Scan for the cell matching the given text and deliver its (x, y) coordinate at center. 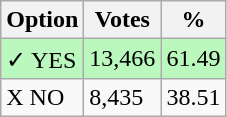
38.51 (194, 97)
Option (42, 20)
13,466 (122, 59)
X NO (42, 97)
61.49 (194, 59)
✓ YES (42, 59)
Votes (122, 20)
8,435 (122, 97)
% (194, 20)
